Pinpoint the cell where the given text exists, returning its (X, Y) midpoint coordinate. 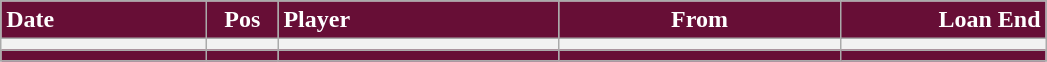
Player (418, 20)
From (700, 20)
Loan End (943, 20)
Date (104, 20)
Pos (242, 20)
